For the text-containing cell, return its midpoint in (X, Y) coordinate format. 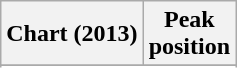
Peakposition (189, 34)
Chart (2013) (72, 34)
